Return (x, y) of the center of cell containing provided text 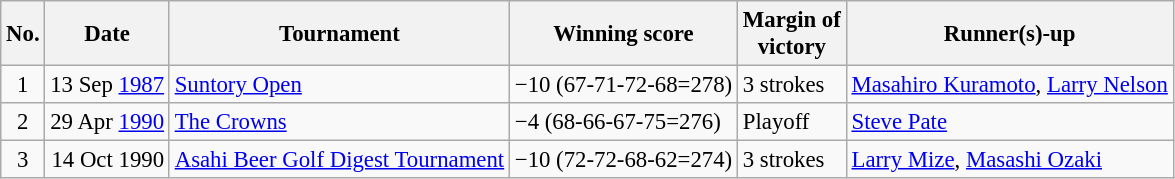
14 Oct 1990 (107, 160)
Date (107, 34)
Suntory Open (339, 85)
1 (23, 85)
Winning score (623, 34)
2 (23, 122)
29 Apr 1990 (107, 122)
−10 (67-71-72-68=278) (623, 85)
No. (23, 34)
13 Sep 1987 (107, 85)
Masahiro Kuramoto, Larry Nelson (1010, 85)
3 (23, 160)
The Crowns (339, 122)
−4 (68-66-67-75=276) (623, 122)
Margin ofvictory (792, 34)
Steve Pate (1010, 122)
Playoff (792, 122)
Runner(s)-up (1010, 34)
Tournament (339, 34)
−10 (72-72-68-62=274) (623, 160)
Larry Mize, Masashi Ozaki (1010, 160)
Asahi Beer Golf Digest Tournament (339, 160)
